Locate the cell with the specified text and output its (X, Y) center coordinate. 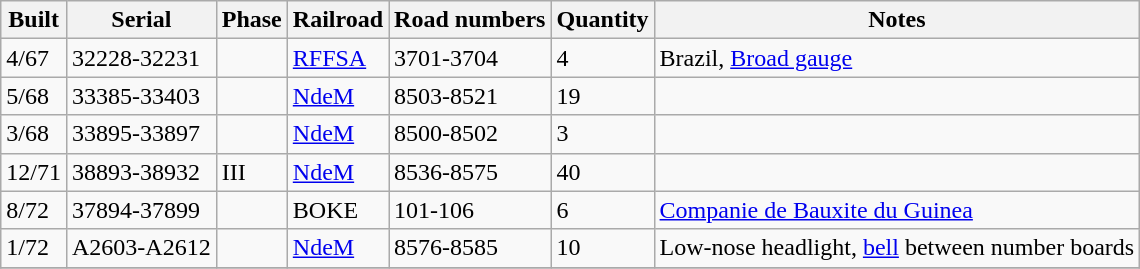
12/71 (34, 172)
Companie de Bauxite du Guinea (897, 210)
6 (602, 210)
Railroad (338, 20)
Road numbers (470, 20)
A2603-A2612 (141, 248)
Phase (252, 20)
Quantity (602, 20)
33385-33403 (141, 96)
4/67 (34, 58)
37894-37899 (141, 210)
101-106 (470, 210)
32228-32231 (141, 58)
BOKE (338, 210)
III (252, 172)
Notes (897, 20)
1/72 (34, 248)
RFFSA (338, 58)
Serial (141, 20)
8536-8575 (470, 172)
8576-8585 (470, 248)
Built (34, 20)
Low-nose headlight, bell between number boards (897, 248)
4 (602, 58)
8500-8502 (470, 134)
19 (602, 96)
5/68 (34, 96)
3 (602, 134)
8/72 (34, 210)
38893-38932 (141, 172)
40 (602, 172)
3701-3704 (470, 58)
Brazil, Broad gauge (897, 58)
8503-8521 (470, 96)
33895-33897 (141, 134)
10 (602, 248)
3/68 (34, 134)
